Search for the cell housing the specified text and yield its (X, Y) center coordinate. 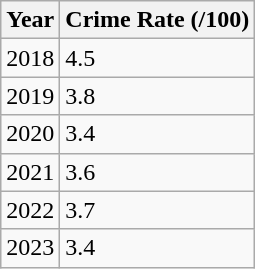
2021 (30, 172)
3.6 (158, 172)
2019 (30, 96)
3.7 (158, 210)
2022 (30, 210)
3.8 (158, 96)
Year (30, 20)
2020 (30, 134)
2018 (30, 58)
4.5 (158, 58)
Crime Rate (/100) (158, 20)
2023 (30, 248)
